For the text-containing cell, return its midpoint in [x, y] coordinate format. 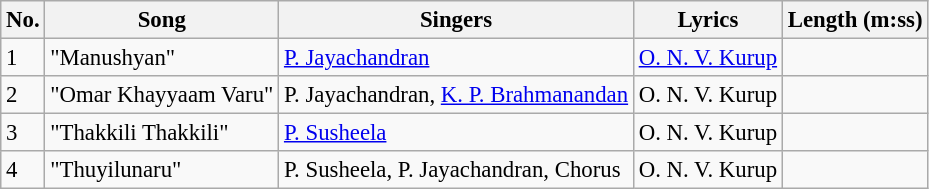
P. Jayachandran, K. P. Brahmanandan [456, 95]
No. [23, 20]
"Manushyan" [162, 58]
Singers [456, 20]
P. Susheela [456, 133]
P. Susheela, P. Jayachandran, Chorus [456, 170]
Song [162, 20]
Length (m:ss) [854, 20]
"Omar Khayyaam Varu" [162, 95]
1 [23, 58]
P. Jayachandran [456, 58]
2 [23, 95]
"Thuyilunaru" [162, 170]
Lyrics [708, 20]
3 [23, 133]
4 [23, 170]
"Thakkili Thakkili" [162, 133]
